Return the [X, Y] coordinate for the center point of the cell that contains the specified text.  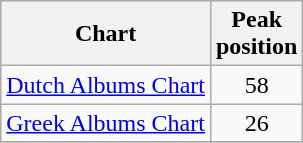
Chart [106, 34]
26 [256, 123]
Greek Albums Chart [106, 123]
58 [256, 85]
Peakposition [256, 34]
Dutch Albums Chart [106, 85]
